Capture the cell that displays the provided text and extract its (x, y) central coordinate. 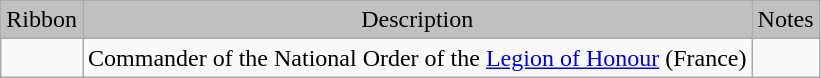
Notes (786, 20)
Ribbon (42, 20)
Commander of the National Order of the Legion of Honour (France) (417, 58)
Description (417, 20)
